Identify which cell holds the provided text, then report its (X, Y) central coordinate. 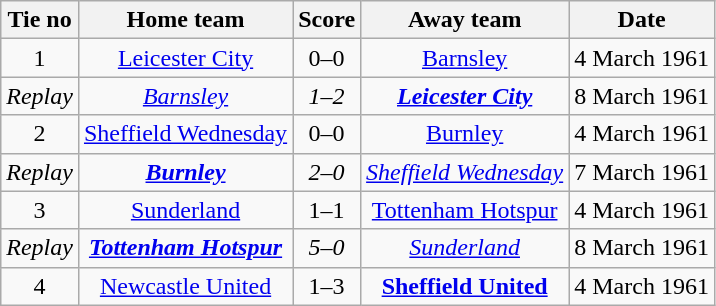
2–0 (327, 172)
1–3 (327, 286)
Away team (465, 20)
Date (642, 20)
2 (40, 134)
4 (40, 286)
Sheffield United (465, 286)
Score (327, 20)
Home team (185, 20)
1–2 (327, 96)
3 (40, 210)
7 March 1961 (642, 172)
1–1 (327, 210)
Tie no (40, 20)
1 (40, 58)
5–0 (327, 248)
Newcastle United (185, 286)
